Determine the [x, y] coordinate at the center of the cell enclosing the given text.  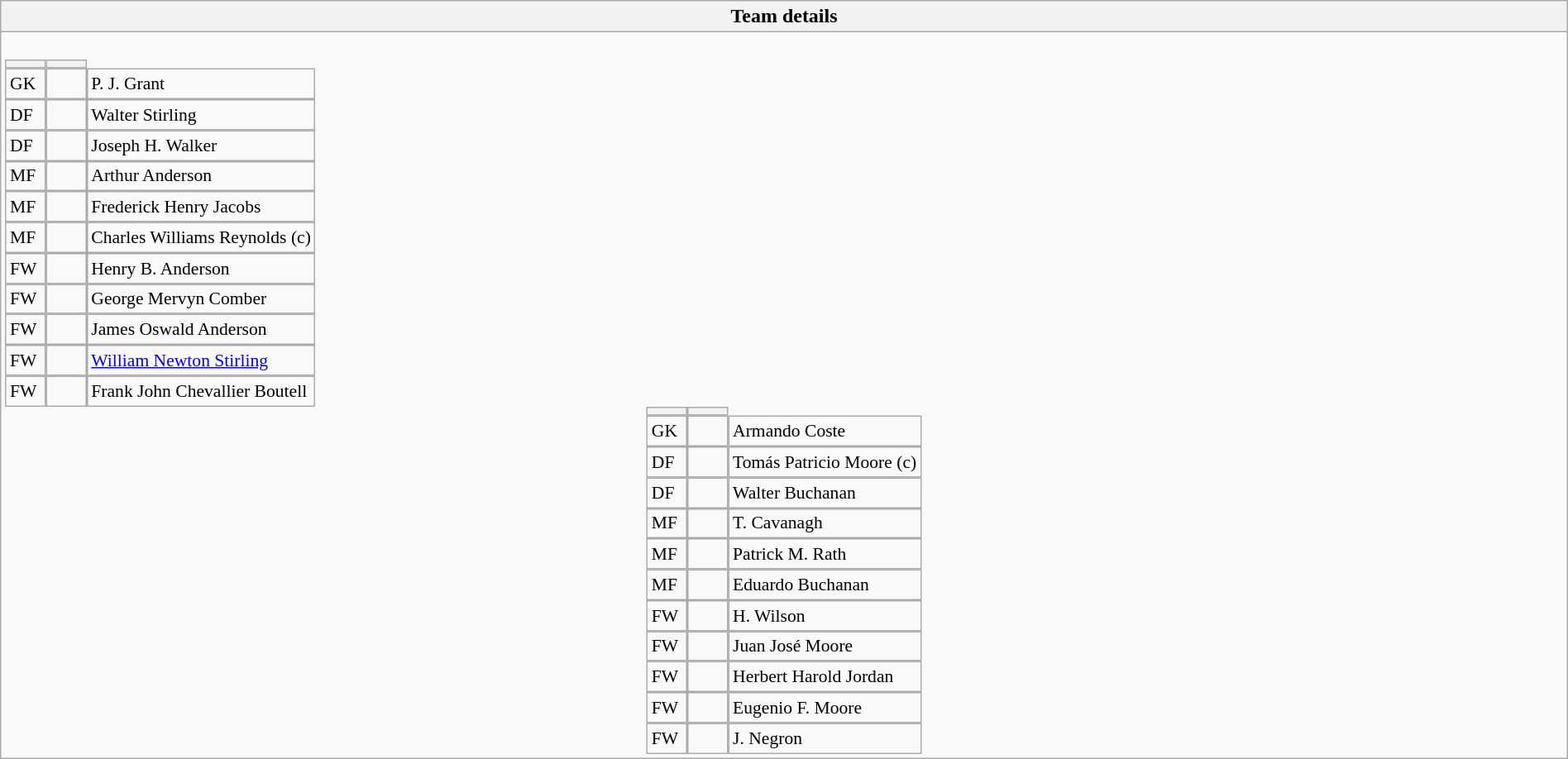
Walter Buchanan [825, 493]
Herbert Harold Jordan [825, 676]
George Mervyn Comber [202, 299]
Frank John Chevallier Boutell [202, 390]
Walter Stirling [202, 114]
H. Wilson [825, 615]
P. J. Grant [202, 84]
Joseph H. Walker [202, 146]
Eduardo Buchanan [825, 585]
Team details [784, 17]
Juan José Moore [825, 647]
Patrick M. Rath [825, 554]
J. Negron [825, 738]
Charles Williams Reynolds (c) [202, 238]
Eugenio F. Moore [825, 708]
Tomás Patricio Moore (c) [825, 461]
James Oswald Anderson [202, 329]
Arthur Anderson [202, 175]
William Newton Stirling [202, 360]
Frederick Henry Jacobs [202, 207]
Henry B. Anderson [202, 268]
Armando Coste [825, 432]
T. Cavanagh [825, 523]
